For the text-containing cell, return its midpoint in (x, y) coordinate format. 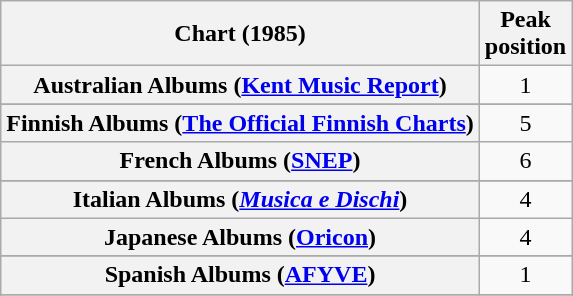
French Albums (SNEP) (240, 161)
Italian Albums (Musica e Dischi) (240, 199)
6 (525, 161)
5 (525, 123)
Spanish Albums (AFYVE) (240, 275)
Finnish Albums (The Official Finnish Charts) (240, 123)
Japanese Albums (Oricon) (240, 237)
Australian Albums (Kent Music Report) (240, 85)
Peakposition (525, 34)
Chart (1985) (240, 34)
